For the text-containing cell, return its midpoint in [x, y] coordinate format. 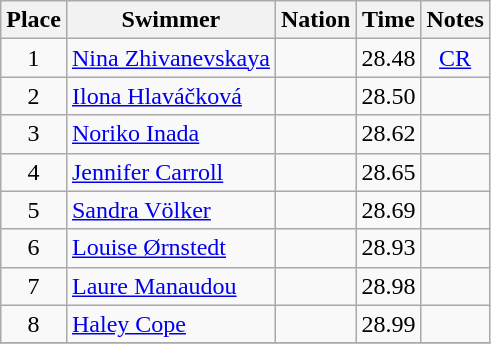
7 [34, 286]
Ilona Hlaváčková [170, 96]
Swimmer [170, 20]
6 [34, 248]
Notes [455, 20]
Nation [315, 20]
Louise Ørnstedt [170, 248]
Laure Manaudou [170, 286]
28.99 [388, 324]
4 [34, 172]
1 [34, 58]
Place [34, 20]
28.69 [388, 210]
Nina Zhivanevskaya [170, 58]
Haley Cope [170, 324]
3 [34, 134]
Time [388, 20]
CR [455, 58]
8 [34, 324]
Sandra Völker [170, 210]
28.65 [388, 172]
Jennifer Carroll [170, 172]
Noriko Inada [170, 134]
28.48 [388, 58]
28.50 [388, 96]
28.93 [388, 248]
28.98 [388, 286]
5 [34, 210]
28.62 [388, 134]
2 [34, 96]
